Determine the (X, Y) coordinate at the center of the cell enclosing the given text.  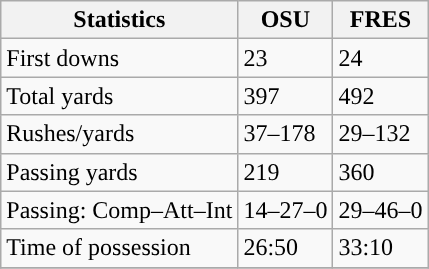
37–178 (286, 134)
360 (380, 172)
33:10 (380, 248)
219 (286, 172)
14–27–0 (286, 210)
Total yards (120, 96)
29–46–0 (380, 210)
24 (380, 58)
Time of possession (120, 248)
26:50 (286, 248)
29–132 (380, 134)
FRES (380, 20)
Statistics (120, 20)
Passing yards (120, 172)
397 (286, 96)
Rushes/yards (120, 134)
492 (380, 96)
OSU (286, 20)
23 (286, 58)
First downs (120, 58)
Passing: Comp–Att–Int (120, 210)
